Locate the cell with the specified text and output its (x, y) center coordinate. 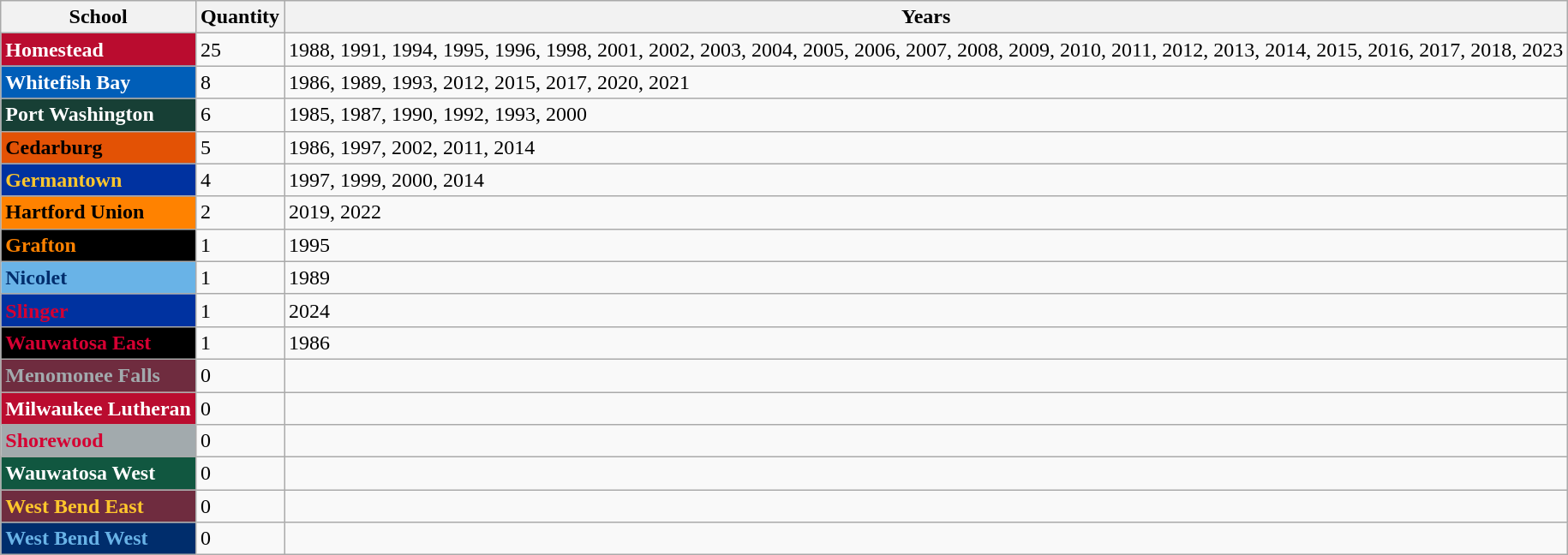
1989 (926, 277)
Hartford Union (99, 212)
Grafton (99, 245)
1995 (926, 245)
Menomonee Falls (99, 375)
Milwaukee Lutheran (99, 409)
Quantity (240, 17)
West Bend East (99, 506)
West Bend West (99, 539)
Nicolet (99, 277)
Wauwatosa East (99, 343)
Whitefish Bay (99, 82)
25 (240, 50)
Slinger (99, 310)
2019, 2022 (926, 212)
8 (240, 82)
Cedarburg (99, 147)
School (99, 17)
Germantown (99, 180)
Shorewood (99, 441)
Wauwatosa West (99, 474)
1986 (926, 343)
1997, 1999, 2000, 2014 (926, 180)
2 (240, 212)
1986, 1997, 2002, 2011, 2014 (926, 147)
Years (926, 17)
1985, 1987, 1990, 1992, 1993, 2000 (926, 115)
2024 (926, 310)
1988, 1991, 1994, 1995, 1996, 1998, 2001, 2002, 2003, 2004, 2005, 2006, 2007, 2008, 2009, 2010, 2011, 2012, 2013, 2014, 2015, 2016, 2017, 2018, 2023 (926, 50)
1986, 1989, 1993, 2012, 2015, 2017, 2020, 2021 (926, 82)
4 (240, 180)
5 (240, 147)
6 (240, 115)
Port Washington (99, 115)
Homestead (99, 50)
